Detect which cell encompasses the target text, then output its (X, Y) center coordinate. 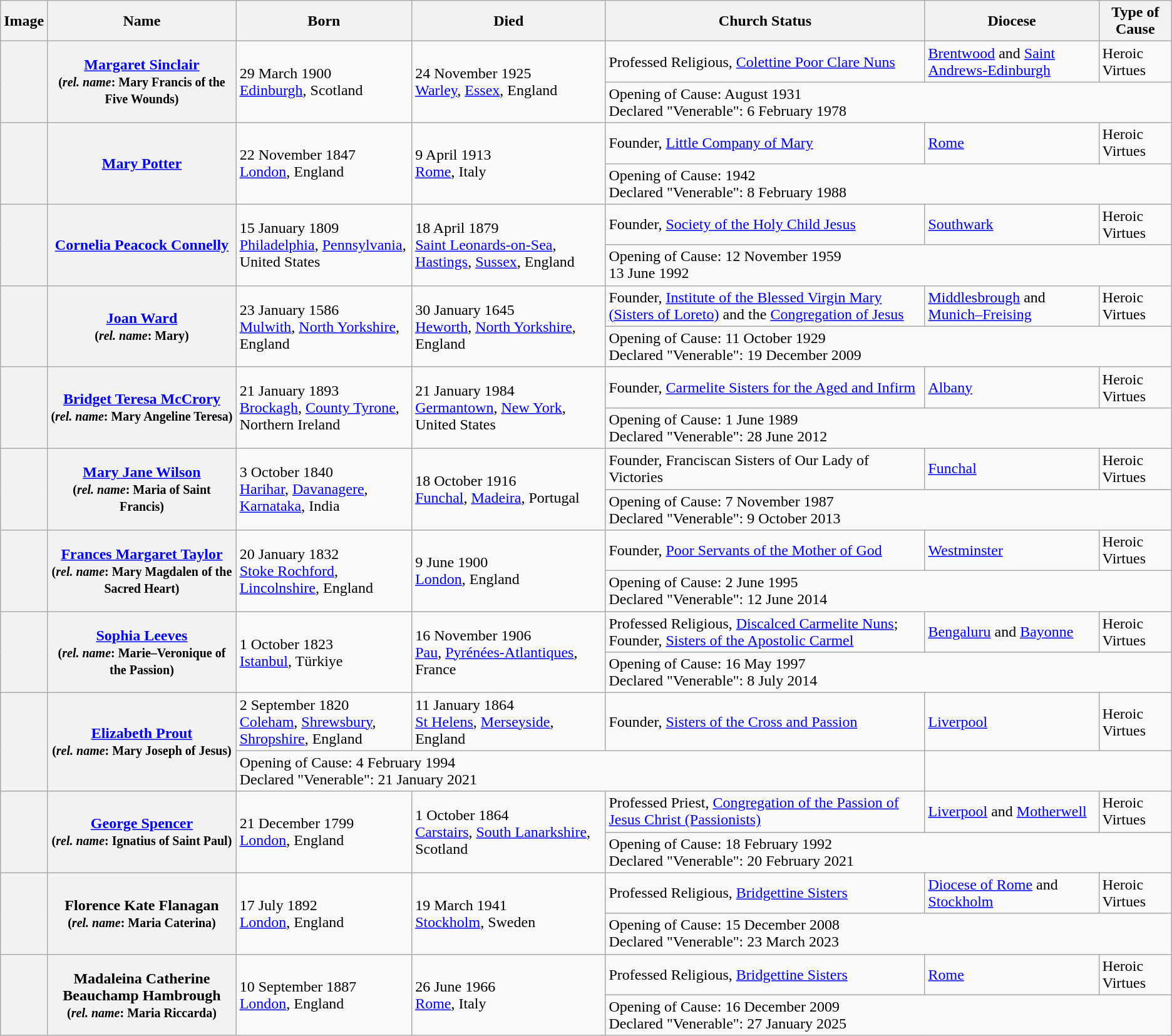
21 December 1799 London, England (324, 832)
Died (508, 21)
Diocese of Rome and Stockholm (1012, 893)
18 April 1879 Saint Leonards-on-Sea, Hastings, Sussex, England (508, 245)
26 June 1966 Rome, Italy (508, 995)
21 January 1984 Germantown, New York, United States (508, 408)
Founder, Carmelite Sisters for the Aged and Infirm (765, 387)
1 October 1864 Carstairs, South Lanarkshire, Scotland (508, 832)
Frances Margaret Taylor (rel. name: Mary Magdalen of the Sacred Heart) (141, 571)
2 September 1820 Coleham, Shrewsbury, Shropshire, England (324, 722)
Founder, Little Company of Mary (765, 143)
Brentwood and Saint Andrews-Edinburgh (1012, 61)
9 April 1913 Rome, Italy (508, 163)
Margaret Sinclair (rel. name: Mary Francis of the Five Wounds) (141, 82)
Opening of Cause: 1942 Declared "Venerable": 8 February 1988 (888, 184)
18 October 1916 Funchal, Madeira, Portugal (508, 489)
3 October 1840 Harihar, Davanagere, Karnataka, India (324, 489)
Born (324, 21)
29 March 1900 Edinburgh, Scotland (324, 82)
Mary Jane Wilson(rel. name: Maria of Saint Francis) (141, 489)
Elizabeth Prout (rel. name: Mary Joseph of Jesus) (141, 742)
Founder, Franciscan Sisters of Our Lady of Victories (765, 468)
24 November 1925 Warley, Essex, England (508, 82)
15 January 1809 Philadelphia, Pennsylvania, United States (324, 245)
Opening of Cause: 12 November 1959 13 June 1992 (888, 265)
Founder, Poor Servants of the Mother of God (765, 551)
17 July 1892 London, England (324, 913)
Image (24, 21)
Joan Ward (rel. name: Mary) (141, 326)
Mary Potter (141, 163)
Opening of Cause: 11 October 1929 Declared "Venerable": 19 December 2009 (888, 347)
22 November 1847 London, England (324, 163)
Professed Religious, Discalced Carmelite Nuns; Founder, Sisters of the Apostolic Carmel (765, 632)
Name (141, 21)
Opening of Cause: 18 February 1992 Declared "Venerable": 20 February 2021 (888, 853)
Funchal (1012, 468)
Opening of Cause: August 1931 Declared "Venerable": 6 February 1978 (888, 103)
9 June 1900 London, England (508, 571)
Opening of Cause: 1 June 1989 Declared "Venerable": 28 June 2012 (888, 428)
20 January 1832 Stoke Rochford, Lincolnshire, England (324, 571)
10 September 1887 London, England (324, 995)
Church Status (765, 21)
Opening of Cause: 16 December 2009 Declared "Venerable": 27 January 2025 (888, 1015)
Liverpool (1012, 722)
Founder, Sisters of the Cross and Passion (765, 722)
Professed Religious, Colettine Poor Clare Nuns (765, 61)
11 January 1864 St Helens, Merseyside, England (508, 722)
Opening of Cause: 2 June 1995 Declared "Venerable": 12 June 2014 (888, 591)
Bengaluru and Bayonne (1012, 632)
23 January 1586 Mulwith, North Yorkshire, England (324, 326)
Liverpool and Motherwell (1012, 811)
Founder, Society of the Holy Child Jesus (765, 224)
George Spencer (rel. name: Ignatius of Saint Paul) (141, 832)
Bridget Teresa McCrory (rel. name: Mary Angeline Teresa) (141, 408)
30 January 1645 Heworth, North Yorkshire, England (508, 326)
21 January 1893 Brockagh, County Tyrone, Northern Ireland (324, 408)
Southwark (1012, 224)
Florence Kate Flanagan (rel. name: Maria Caterina) (141, 913)
Type of Cause (1135, 21)
Diocese (1012, 21)
16 November 1906 Pau, Pyrénées-Atlantiques, France (508, 652)
Albany (1012, 387)
Opening of Cause: 7 November 1987 Declared "Venerable": 9 October 2013 (888, 510)
1 October 1823 Istanbul, Türkiye (324, 652)
Sophia Leeves (rel. name: Marie–Veronique of the Passion) (141, 652)
19 March 1941 Stockholm, Sweden (508, 913)
Opening of Cause: 4 February 1994 Declared "Venerable": 21 January 2021 (580, 771)
Westminster (1012, 551)
Founder, Institute of the Blessed Virgin Mary (Sisters of Loreto) and the Congregation of Jesus (765, 305)
Opening of Cause: 16 May 1997 Declared "Venerable": 8 July 2014 (888, 672)
Opening of Cause: 15 December 2008 Declared "Venerable": 23 March 2023 (888, 934)
Professed Priest, Congregation of the Passion of Jesus Christ (Passionists) (765, 811)
Madaleina Catherine Beauchamp Hambrough (rel. name: Maria Riccarda) (141, 995)
Cornelia Peacock Connelly (141, 245)
Middlesbrough and Munich–Freising (1012, 305)
